Pinpoint the cell where the given text exists, returning its (X, Y) midpoint coordinate. 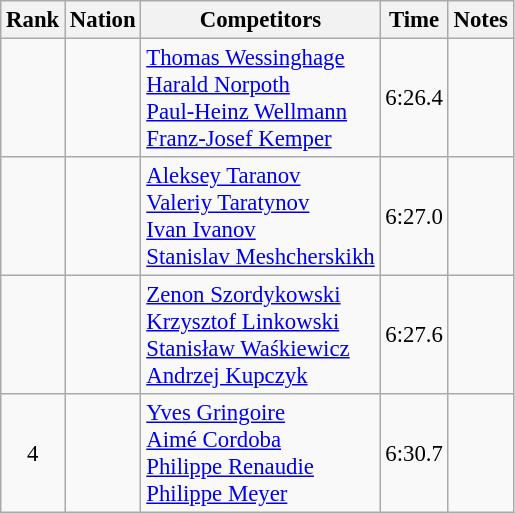
6:27.0 (414, 216)
Nation (103, 20)
Notes (480, 20)
Competitors (260, 20)
4 (33, 454)
Thomas WessinghageHarald NorpothPaul-Heinz WellmannFranz-Josef Kemper (260, 98)
6:27.6 (414, 336)
Aleksey TaranovValeriy TaratynovIvan IvanovStanislav Meshcherskikh (260, 216)
6:30.7 (414, 454)
Zenon SzordykowskiKrzysztof LinkowskiStanisław WaśkiewiczAndrzej Kupczyk (260, 336)
Time (414, 20)
Rank (33, 20)
Yves GringoireAimé CordobaPhilippe RenaudiePhilippe Meyer (260, 454)
6:26.4 (414, 98)
